Capture the cell that displays the provided text and extract its [X, Y] central coordinate. 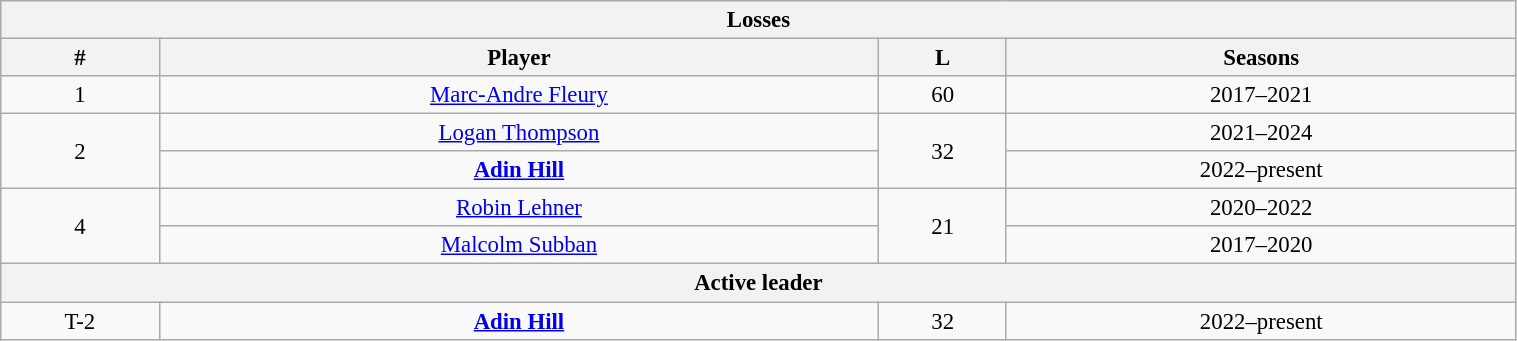
21 [943, 226]
T-2 [80, 321]
2020–2022 [1261, 208]
1 [80, 95]
2 [80, 152]
2017–2021 [1261, 95]
Active leader [758, 283]
Losses [758, 20]
Seasons [1261, 58]
Robin Lehner [519, 208]
2017–2020 [1261, 245]
60 [943, 95]
# [80, 58]
2021–2024 [1261, 133]
Malcolm Subban [519, 245]
4 [80, 226]
L [943, 58]
Logan Thompson [519, 133]
Player [519, 58]
Marc-Andre Fleury [519, 95]
